Provide the [x, y] coordinate of the cell's center where the given text is located.  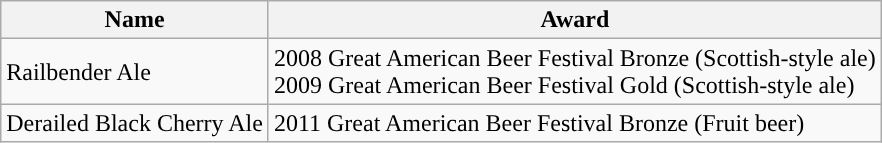
2008 Great American Beer Festival Bronze (Scottish-style ale)2009 Great American Beer Festival Gold (Scottish-style ale) [574, 72]
Award [574, 20]
2011 Great American Beer Festival Bronze (Fruit beer) [574, 123]
Derailed Black Cherry Ale [135, 123]
Railbender Ale [135, 72]
Name [135, 20]
